Scan for the cell matching the given text and deliver its (X, Y) coordinate at center. 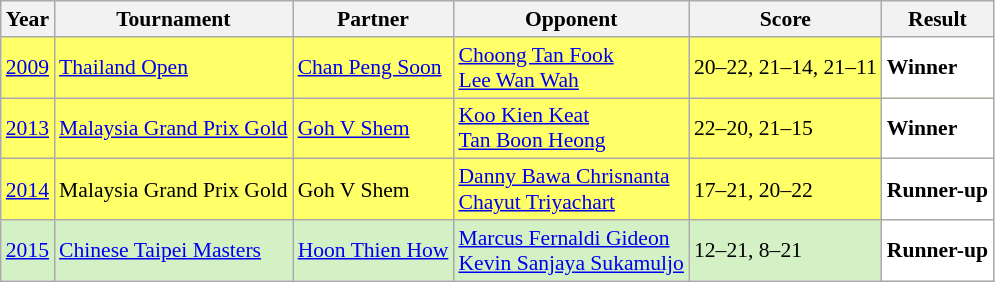
Partner (374, 19)
Chinese Taipei Masters (174, 250)
Hoon Thien How (374, 250)
12–21, 8–21 (786, 250)
2014 (28, 190)
2009 (28, 68)
Tournament (174, 19)
Marcus Fernaldi Gideon Kevin Sanjaya Sukamuljo (571, 250)
Chan Peng Soon (374, 68)
22–20, 21–15 (786, 128)
Opponent (571, 19)
Thailand Open (174, 68)
Result (938, 19)
2015 (28, 250)
Danny Bawa Chrisnanta Chayut Triyachart (571, 190)
17–21, 20–22 (786, 190)
Score (786, 19)
Koo Kien Keat Tan Boon Heong (571, 128)
Choong Tan Fook Lee Wan Wah (571, 68)
Year (28, 19)
2013 (28, 128)
20–22, 21–14, 21–11 (786, 68)
